Determine the [X, Y] coordinate at the center of the cell enclosing the given text.  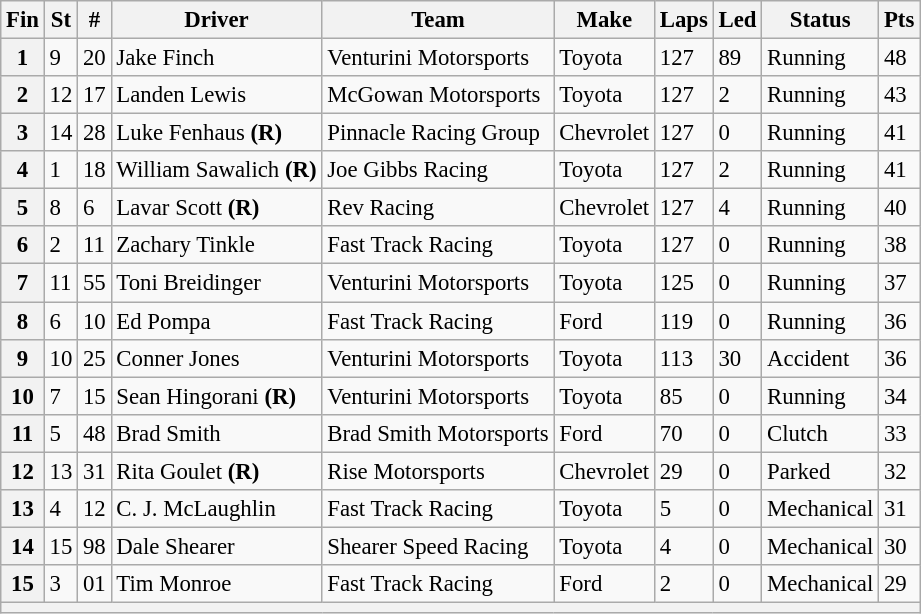
Ed Pompa [216, 321]
Parked [820, 471]
St [60, 20]
Clutch [820, 433]
Led [738, 20]
William Sawalich (R) [216, 170]
Rita Goulet (R) [216, 471]
125 [684, 283]
119 [684, 321]
40 [900, 208]
Driver [216, 20]
98 [94, 546]
Lavar Scott (R) [216, 208]
Tim Monroe [216, 584]
32 [900, 471]
Luke Fenhaus (R) [216, 133]
55 [94, 283]
Joe Gibbs Racing [438, 170]
# [94, 20]
18 [94, 170]
17 [94, 95]
89 [738, 58]
Make [604, 20]
Conner Jones [216, 358]
Shearer Speed Racing [438, 546]
Toni Breidinger [216, 283]
33 [900, 433]
37 [900, 283]
Team [438, 20]
70 [684, 433]
Zachary Tinkle [216, 245]
Sean Hingorani (R) [216, 396]
Fin [23, 20]
C. J. McLaughlin [216, 509]
Rev Racing [438, 208]
01 [94, 584]
43 [900, 95]
Pinnacle Racing Group [438, 133]
Laps [684, 20]
Accident [820, 358]
Brad Smith [216, 433]
Brad Smith Motorsports [438, 433]
Rise Motorsports [438, 471]
20 [94, 58]
25 [94, 358]
Status [820, 20]
Landen Lewis [216, 95]
Dale Shearer [216, 546]
85 [684, 396]
38 [900, 245]
Jake Finch [216, 58]
28 [94, 133]
34 [900, 396]
McGowan Motorsports [438, 95]
Pts [900, 20]
113 [684, 358]
